Pinpoint the cell where the given text exists, returning its (X, Y) midpoint coordinate. 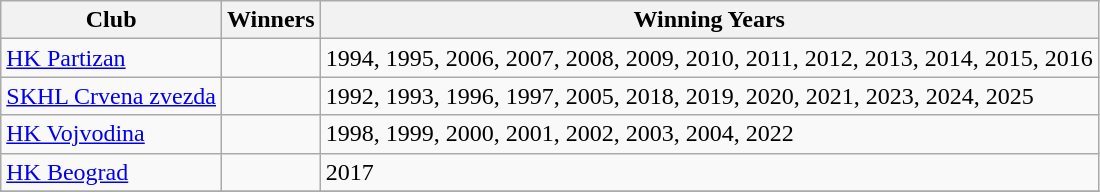
HK Partizan (112, 58)
SKHL Crvena zvezda (112, 96)
2017 (709, 172)
HK Beograd (112, 172)
Club (112, 20)
1992, 1993, 1996, 1997, 2005, 2018, 2019, 2020, 2021, 2023, 2024, 2025 (709, 96)
1998, 1999, 2000, 2001, 2002, 2003, 2004, 2022 (709, 134)
Winners (272, 20)
Winning Years (709, 20)
HK Vojvodina (112, 134)
1994, 1995, 2006, 2007, 2008, 2009, 2010, 2011, 2012, 2013, 2014, 2015, 2016 (709, 58)
